Search for the cell housing the specified text and yield its [x, y] center coordinate. 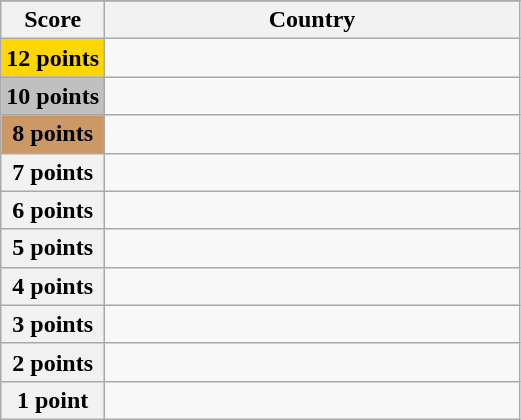
5 points [53, 248]
3 points [53, 324]
Score [53, 20]
7 points [53, 172]
8 points [53, 134]
12 points [53, 58]
2 points [53, 362]
6 points [53, 210]
Country [312, 20]
4 points [53, 286]
1 point [53, 400]
10 points [53, 96]
